Detect which cell encompasses the target text, then output its (X, Y) center coordinate. 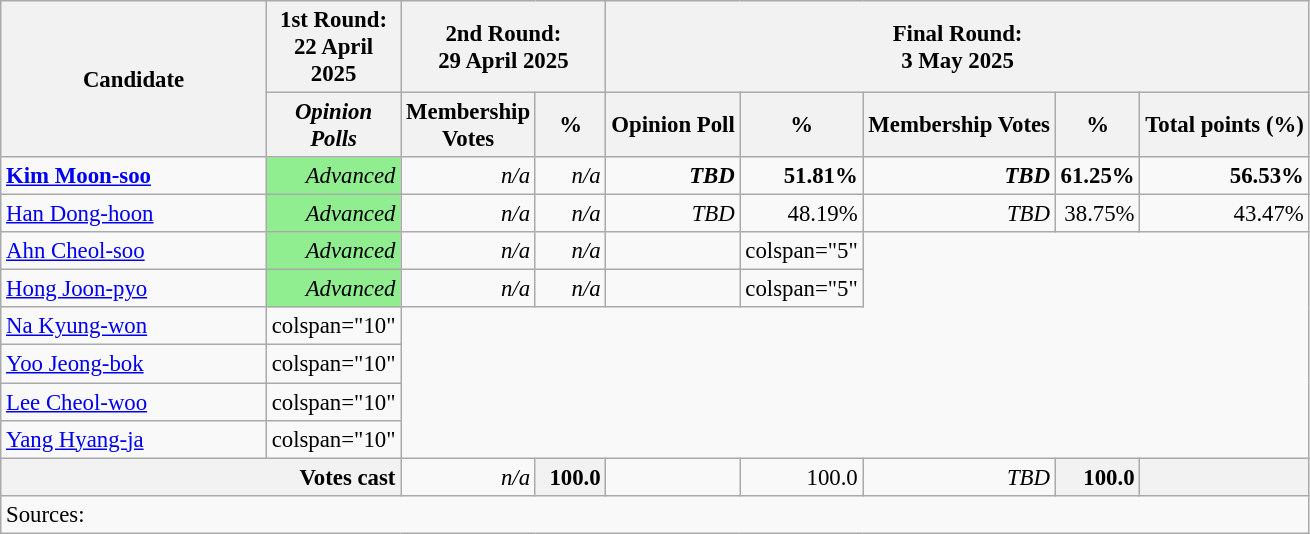
Yoo Jeong-bok (134, 364)
Sources: (655, 514)
56.53% (1224, 176)
Opinion Poll (673, 126)
Total points (%) (1224, 126)
Na Kyung-won (134, 327)
38.75% (1098, 214)
48.19% (802, 214)
Hong Joon-pyo (134, 289)
61.25% (1098, 176)
51.81% (802, 176)
1st Round:22 April 2025 (333, 47)
Ahn Cheol-soo (134, 251)
Opinion Polls (333, 126)
Candidate (134, 79)
Yang Hyang-ja (134, 439)
Votes cast (201, 477)
Lee Cheol-woo (134, 402)
2nd Round:29 April 2025 (504, 47)
Final Round:3 May 2025 (958, 47)
Kim Moon-soo (134, 176)
Han Dong-hoon (134, 214)
43.47% (1224, 214)
